Provide the (X, Y) coordinate of the cell's center where the given text is located.  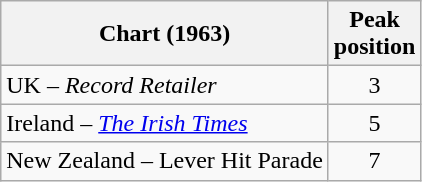
3 (374, 85)
Ireland – The Irish Times (165, 123)
UK – Record Retailer (165, 85)
7 (374, 161)
5 (374, 123)
New Zealand – Lever Hit Parade (165, 161)
Peakposition (374, 34)
Chart (1963) (165, 34)
